Provide the (x, y) coordinate of the cell's center where the given text is located.  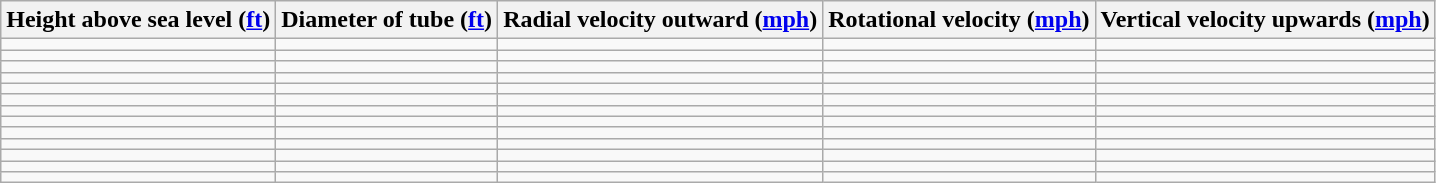
Radial velocity outward (mph) (660, 20)
Vertical velocity upwards (mph) (1265, 20)
Rotational velocity (mph) (959, 20)
Diameter of tube (ft) (387, 20)
Height above sea level (ft) (138, 20)
